Provide the (x, y) coordinate of the cell's center where the given text is located.  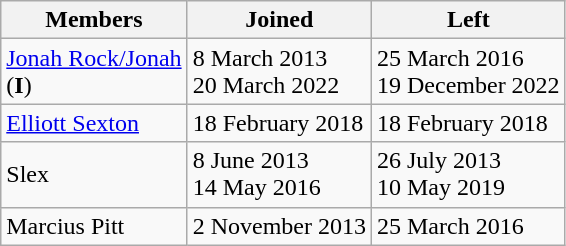
Jonah Rock/Jonah (I) (94, 72)
Joined (279, 20)
8 March 201320 March 2022 (279, 72)
25 March 201619 December 2022 (468, 72)
26 July 201310 May 2019 (468, 174)
Slex (94, 174)
25 March 2016 (468, 226)
Members (94, 20)
Left (468, 20)
8 June 201314 May 2016 (279, 174)
Elliott Sexton (94, 123)
Marcius Pitt (94, 226)
2 November 2013 (279, 226)
